Search for the cell housing the specified text and yield its [X, Y] center coordinate. 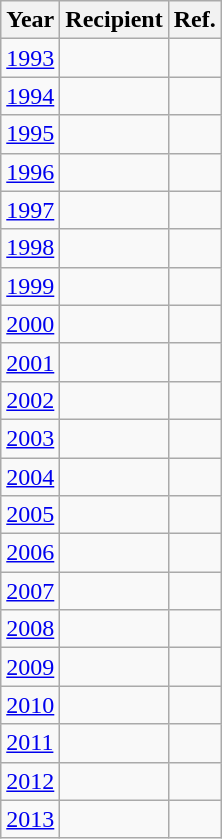
2001 [30, 362]
2013 [30, 819]
1997 [30, 210]
2006 [30, 553]
1999 [30, 286]
2003 [30, 438]
Year [30, 20]
2002 [30, 400]
2005 [30, 515]
1994 [30, 96]
2000 [30, 324]
2010 [30, 705]
2007 [30, 591]
1993 [30, 58]
1998 [30, 248]
2012 [30, 781]
2009 [30, 667]
1996 [30, 172]
2011 [30, 743]
2004 [30, 477]
1995 [30, 134]
Ref. [194, 20]
Recipient [114, 20]
2008 [30, 629]
